Scan for the cell matching the given text and deliver its [x, y] coordinate at center. 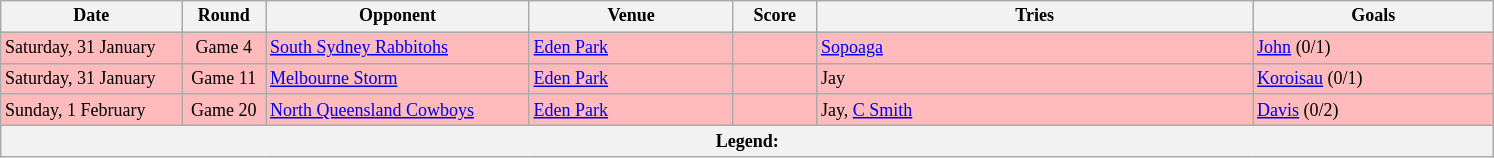
Venue [631, 16]
Sopoaga [1035, 48]
Sunday, 1 February [92, 110]
Jay [1035, 78]
Koroisau (0/1) [1374, 78]
Opponent [398, 16]
Goals [1374, 16]
Jay, C Smith [1035, 110]
South Sydney Rabbitohs [398, 48]
Score [775, 16]
Round [224, 16]
Game 4 [224, 48]
Tries [1035, 16]
Melbourne Storm [398, 78]
Date [92, 16]
Davis (0/2) [1374, 110]
Game 20 [224, 110]
Legend: [748, 140]
Game 11 [224, 78]
John (0/1) [1374, 48]
North Queensland Cowboys [398, 110]
